Detect which cell encompasses the target text, then output its [x, y] center coordinate. 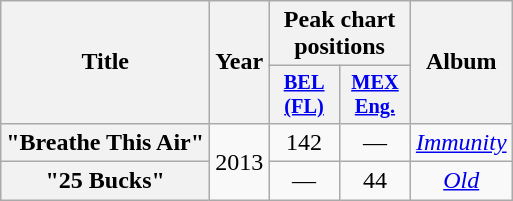
"25 Bucks" [106, 181]
Peak chart positions [340, 34]
Immunity [461, 142]
2013 [240, 161]
BEL(FL) [304, 95]
44 [376, 181]
142 [304, 142]
"Breathe This Air" [106, 142]
Old [461, 181]
Title [106, 62]
Year [240, 62]
Album [461, 62]
MEXEng. [376, 95]
